Search for the cell housing the specified text and yield its (X, Y) center coordinate. 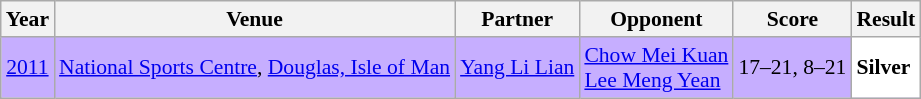
Venue (254, 19)
17–21, 8–21 (792, 68)
Yang Li Lian (517, 68)
2011 (28, 68)
Silver (886, 68)
Year (28, 19)
Result (886, 19)
National Sports Centre, Douglas, Isle of Man (254, 68)
Opponent (656, 19)
Score (792, 19)
Partner (517, 19)
Chow Mei Kuan Lee Meng Yean (656, 68)
